Search for the cell housing the specified text and yield its (X, Y) center coordinate. 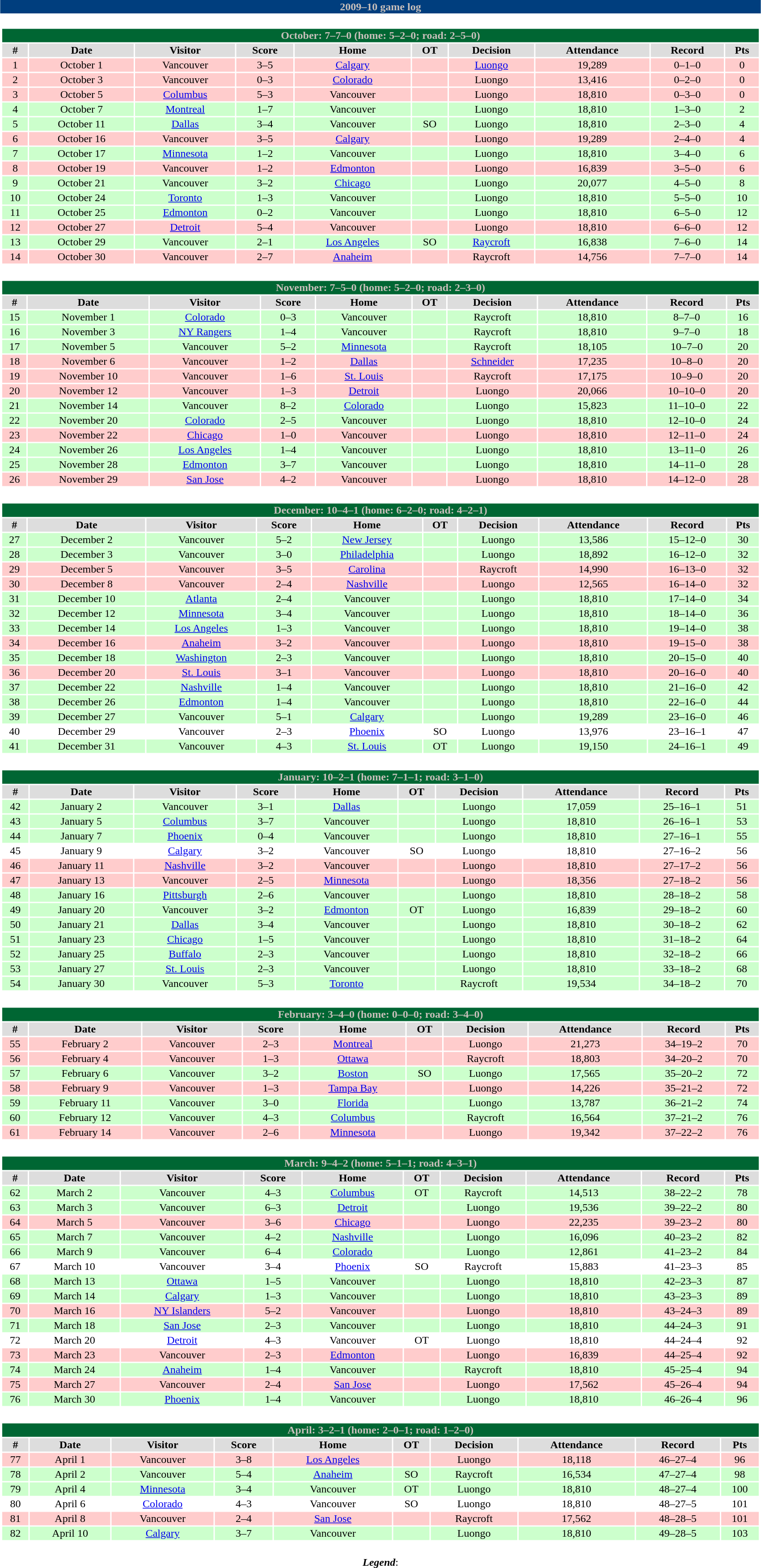
9–7–0 (687, 332)
28–18–2 (682, 895)
52 (15, 954)
December 3 (87, 555)
19 (14, 376)
19–15–0 (687, 643)
20,077 (592, 183)
91 (742, 1325)
16,838 (592, 242)
27–18–2 (682, 880)
38–22–2 (683, 1193)
98 (740, 1475)
October 17 (82, 153)
20–16–0 (687, 673)
April 1 (70, 1459)
1–7 (265, 110)
October 11 (82, 124)
November 5 (89, 346)
48–28–5 (678, 1518)
February: 3–4–0 (home: 0–0–0; road: 3–4–0) (380, 1014)
6–4 (273, 1252)
45–26–4 (683, 1384)
27–16–1 (682, 836)
45–25–4 (683, 1370)
17,235 (592, 362)
0–3–0 (688, 94)
14,226 (585, 1088)
3 (15, 94)
5–1 (284, 717)
22–16–0 (687, 702)
79 (15, 1489)
43–23–3 (683, 1296)
25–16–1 (682, 807)
January 21 (81, 925)
5 (15, 124)
67 (15, 1266)
16,534 (577, 1475)
February 4 (85, 1059)
44–25–4 (683, 1355)
7 (15, 153)
October 25 (82, 212)
2–1 (265, 242)
November 3 (89, 332)
November: 7–5–0 (home: 5–2–0; road: 2–3–0) (380, 287)
18,803 (585, 1059)
October 7 (82, 110)
October 5 (82, 94)
16–12–0 (687, 555)
15–12–0 (687, 540)
21 (14, 405)
January 27 (81, 969)
63 (15, 1207)
January 2 (81, 807)
2–4–0 (688, 139)
October 3 (82, 80)
19–14–0 (687, 628)
5–5–0 (688, 198)
December 29 (87, 732)
13,416 (592, 80)
January 13 (81, 880)
14,756 (592, 257)
March 3 (74, 1207)
12,861 (583, 1252)
October 21 (82, 183)
16–13–0 (687, 569)
69 (15, 1296)
35 (14, 658)
11–10–0 (687, 405)
March 13 (74, 1281)
34–19–2 (684, 1044)
21,273 (585, 1044)
January 30 (81, 984)
13,976 (593, 732)
March: 9–4–2 (home: 5–1–1; road: 4–3–1) (380, 1163)
34–18–2 (682, 984)
February 11 (85, 1103)
March 16 (74, 1311)
18,118 (577, 1459)
49–28–5 (678, 1534)
39 (14, 717)
33 (14, 628)
April: 3–2–1 (home: 2–0–1; road: 1–2–0) (380, 1430)
March 27 (74, 1384)
10–8–0 (687, 362)
12–11–0 (687, 435)
3–5–0 (688, 169)
43–24–3 (683, 1311)
November 22 (89, 435)
87 (742, 1281)
New Jersey (367, 540)
10–10–0 (687, 391)
January 25 (81, 954)
59 (15, 1103)
December 10 (87, 599)
Boston (353, 1073)
Atlanta (201, 599)
December 16 (87, 643)
December 31 (87, 746)
25 (14, 464)
26–16–1 (682, 821)
17–14–0 (687, 599)
2009–10 game log (380, 7)
March 2 (74, 1193)
October 19 (82, 169)
17,175 (592, 376)
23–16–1 (687, 732)
29–18–2 (682, 910)
85 (742, 1266)
Tampa Bay (353, 1088)
November 12 (89, 391)
13 (15, 242)
March 5 (74, 1222)
48–27–4 (678, 1489)
17 (14, 346)
November 26 (89, 450)
14,513 (583, 1193)
7–6–0 (688, 242)
April 10 (70, 1534)
April 6 (70, 1504)
Florida (353, 1103)
March 9 (74, 1252)
1–3–0 (688, 110)
6–6–0 (688, 228)
13,586 (593, 540)
46–27–4 (678, 1459)
37 (14, 687)
18,105 (592, 346)
18,356 (581, 880)
29 (14, 569)
23–16–0 (687, 717)
9 (15, 183)
20–15–0 (687, 658)
6–5–0 (688, 212)
March 14 (74, 1296)
December 26 (87, 702)
22,235 (583, 1222)
8–2 (288, 405)
32–18–2 (682, 954)
57 (15, 1073)
December 18 (87, 658)
February 6 (85, 1073)
35–20–2 (684, 1073)
November 28 (89, 464)
December 5 (87, 569)
18–14–0 (687, 614)
March 23 (74, 1355)
April 2 (70, 1475)
16,096 (583, 1237)
NY Islanders (182, 1311)
April 4 (70, 1489)
31–18–2 (682, 939)
14–12–0 (687, 480)
4–5–0 (688, 183)
27–16–2 (682, 851)
0–1–0 (688, 65)
44–24–4 (683, 1340)
84 (742, 1252)
March 18 (74, 1325)
15,823 (592, 405)
33–18–2 (682, 969)
14,990 (593, 569)
0–2–0 (688, 80)
1–6 (288, 376)
December: 10–4–1 (home: 6–2–0; road: 4–2–1) (380, 510)
8–7–0 (687, 317)
3–6 (273, 1222)
2–3–0 (688, 124)
42–23–3 (683, 1281)
October 24 (82, 198)
16–14–0 (687, 584)
48–27–5 (678, 1504)
44–24–3 (683, 1325)
November 1 (89, 317)
24–16–1 (687, 746)
41 (14, 746)
December 14 (87, 628)
12,565 (593, 584)
39–23–2 (683, 1222)
January 16 (81, 895)
Philadelphia (367, 555)
50 (15, 925)
47–27–4 (678, 1475)
77 (15, 1459)
48 (15, 895)
75 (15, 1384)
March 7 (74, 1237)
October 30 (82, 257)
16,564 (585, 1118)
November 6 (89, 362)
6–3 (273, 1207)
February 12 (85, 1118)
40–23–2 (683, 1237)
10–7–0 (687, 346)
January 23 (81, 939)
45 (15, 851)
30–18–2 (682, 925)
61 (15, 1132)
November 10 (89, 376)
14–11–0 (687, 464)
April 8 (70, 1518)
October 29 (82, 242)
71 (15, 1325)
10–9–0 (687, 376)
21–16–0 (687, 687)
December 22 (87, 687)
January 5 (81, 821)
January 9 (81, 851)
November 20 (89, 421)
Schneider (493, 362)
2–7 (265, 257)
October 1 (82, 65)
NY Rangers (205, 332)
20,066 (592, 391)
27–17–2 (682, 866)
March 10 (74, 1266)
31 (14, 599)
March 20 (74, 1340)
March 30 (74, 1399)
19,536 (583, 1207)
Carolina (367, 569)
35–21–2 (684, 1088)
17,565 (585, 1073)
1–0 (288, 435)
3–8 (243, 1459)
October 16 (82, 139)
100 (740, 1489)
41–23–3 (683, 1266)
34–20–2 (684, 1059)
December 12 (87, 614)
January 11 (81, 866)
19,150 (593, 746)
1 (15, 65)
January: 10–2–1 (home: 7–1–1; road: 3–1–0) (380, 777)
81 (15, 1518)
36–21–2 (684, 1103)
13,787 (585, 1103)
December 20 (87, 673)
January 7 (81, 836)
27 (14, 540)
Buffalo (185, 954)
11 (15, 212)
0–2 (265, 212)
October 27 (82, 228)
39–22–2 (683, 1207)
December 27 (87, 717)
January 20 (81, 910)
November 29 (89, 480)
Pittsburgh (185, 895)
15,883 (583, 1266)
March 24 (74, 1370)
19,342 (585, 1132)
February 9 (85, 1088)
46–26–4 (683, 1399)
13–11–0 (687, 450)
February 2 (85, 1044)
Washington (201, 658)
37–21–2 (684, 1118)
December 8 (87, 584)
15 (14, 317)
19,534 (581, 984)
17,059 (581, 807)
October: 7–7–0 (home: 5–2–0; road: 2–5–0) (380, 35)
65 (15, 1237)
37–22–2 (684, 1132)
12–10–0 (687, 421)
November 14 (89, 405)
3–4–0 (688, 153)
103 (740, 1534)
73 (15, 1355)
18,892 (593, 555)
February 14 (85, 1132)
41–23–2 (683, 1252)
54 (15, 984)
7–7–0 (688, 257)
0–4 (266, 836)
43 (15, 821)
23 (14, 435)
December 2 (87, 540)
